Find where the given text appears and provide that cell's center as [x, y] coordinate. 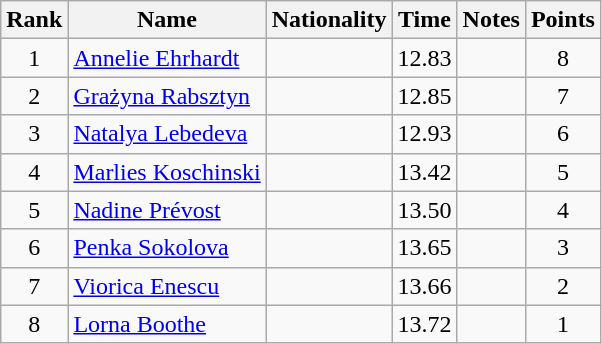
13.50 [424, 210]
13.66 [424, 286]
Grażyna Rabsztyn [167, 96]
13.42 [424, 172]
13.72 [424, 324]
13.65 [424, 248]
Natalya Lebedeva [167, 134]
Nationality [329, 20]
Points [562, 20]
Annelie Ehrhardt [167, 58]
Notes [491, 20]
Time [424, 20]
12.93 [424, 134]
Name [167, 20]
Penka Sokolova [167, 248]
Nadine Prévost [167, 210]
Viorica Enescu [167, 286]
12.83 [424, 58]
12.85 [424, 96]
Lorna Boothe [167, 324]
Marlies Koschinski [167, 172]
Rank [34, 20]
